Detect which cell encompasses the target text, then output its [x, y] center coordinate. 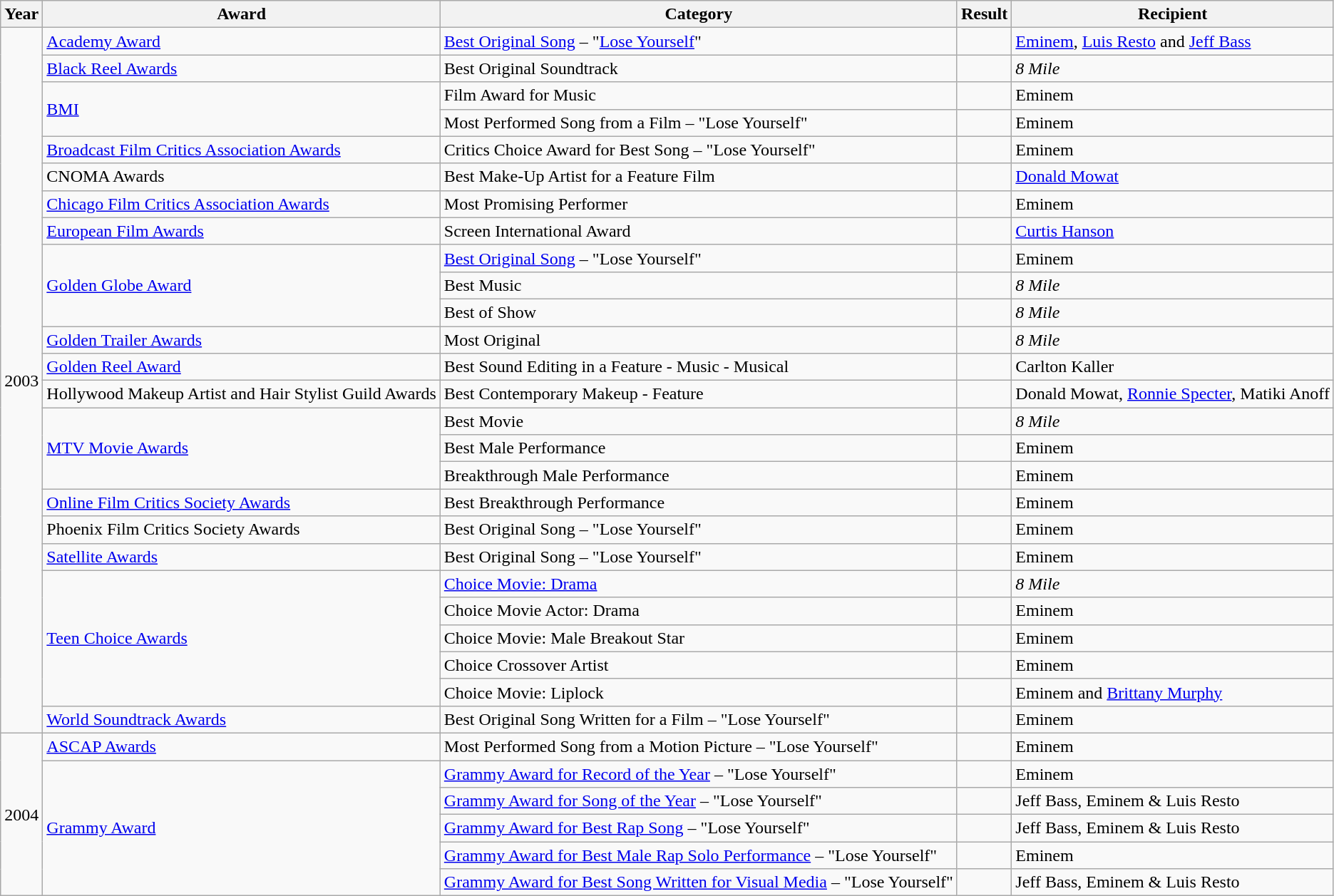
Grammy Award for Song of the Year – "Lose Yourself" [699, 801]
Golden Globe Award [242, 285]
Broadcast Film Critics Association Awards [242, 150]
Recipient [1173, 14]
Academy Award [242, 41]
ASCAP Awards [242, 746]
Online Film Critics Society Awards [242, 503]
Best Breakthrough Performance [699, 503]
Most Performed Song from a Film – "Lose Yourself" [699, 123]
Best Male Performance [699, 448]
European Film Awards [242, 231]
Golden Reel Award [242, 367]
Choice Crossover Artist [699, 665]
Donald Mowat, Ronnie Specter, Matiki Anoff [1173, 394]
Grammy Award for Record of the Year – "Lose Yourself" [699, 773]
Year [21, 14]
2004 [21, 814]
Teen Choice Awards [242, 638]
CNOMA Awards [242, 177]
Category [699, 14]
Most Performed Song from a Motion Picture – "Lose Yourself" [699, 746]
Choice Movie: Drama [699, 584]
Most Original [699, 340]
Grammy Award for Best Song Written for Visual Media – "Lose Yourself" [699, 882]
Golden Trailer Awards [242, 340]
Grammy Award for Best Rap Song – "Lose Yourself" [699, 828]
Chicago Film Critics Association Awards [242, 204]
Most Promising Performer [699, 204]
Grammy Award for Best Male Rap Solo Performance – "Lose Yourself" [699, 855]
Choice Movie Actor: Drama [699, 611]
Curtis Hanson [1173, 231]
Black Reel Awards [242, 68]
MTV Movie Awards [242, 448]
BMI [242, 109]
Donald Mowat [1173, 177]
Best Sound Editing in a Feature - Music - Musical [699, 367]
Eminem, Luis Resto and Jeff Bass [1173, 41]
World Soundtrack Awards [242, 719]
Satellite Awards [242, 557]
Breakthrough Male Performance [699, 475]
Screen International Award [699, 231]
Film Award for Music [699, 96]
Choice Movie: Liplock [699, 692]
Hollywood Makeup Artist and Hair Stylist Guild Awards [242, 394]
Best Make-Up Artist for a Feature Film [699, 177]
Grammy Award [242, 828]
Choice Movie: Male Breakout Star [699, 638]
Award [242, 14]
Best Contemporary Makeup - Feature [699, 394]
Critics Choice Award for Best Song – "Lose Yourself" [699, 150]
Best Original Song Written for a Film – "Lose Yourself" [699, 719]
Best of Show [699, 312]
Eminem and Brittany Murphy [1173, 692]
Best Original Soundtrack [699, 68]
Best Music [699, 285]
Result [984, 14]
Carlton Kaller [1173, 367]
Best Movie [699, 421]
2003 [21, 381]
Phoenix Film Critics Society Awards [242, 530]
